Search for the cell housing the specified text and yield its (x, y) center coordinate. 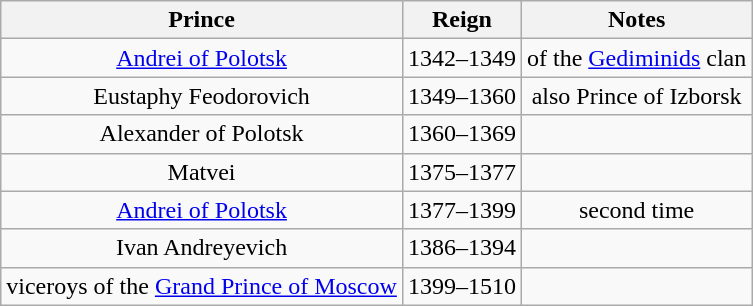
viceroys of the Grand Prince of Moscow (202, 286)
1386–1394 (462, 248)
also Prince of Izborsk (636, 96)
1377–1399 (462, 210)
1349–1360 (462, 96)
Ivan Andreyevich (202, 248)
Prince (202, 20)
1399–1510 (462, 286)
Matvei (202, 172)
Notes (636, 20)
Eustaphy Feodorovich (202, 96)
1375–1377 (462, 172)
1360–1369 (462, 134)
of the Gediminids clan (636, 58)
Alexander of Polotsk (202, 134)
Reign (462, 20)
1342–1349 (462, 58)
second time (636, 210)
